Return (x, y) of the center of cell containing provided text 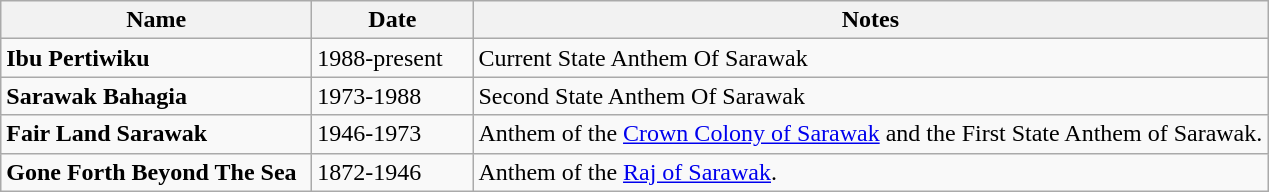
Notes (870, 20)
1946-1973 (392, 134)
Anthem of the Raj of Sarawak. (870, 172)
1973-1988 (392, 96)
Ibu Pertiwiku (156, 58)
Name (156, 20)
Current State Anthem Of Sarawak (870, 58)
Fair Land Sarawak (156, 134)
Second State Anthem Of Sarawak (870, 96)
Date (392, 20)
1872-1946 (392, 172)
Anthem of the Crown Colony of Sarawak and the First State Anthem of Sarawak. (870, 134)
1988-present (392, 58)
Gone Forth Beyond The Sea (156, 172)
Sarawak Bahagia (156, 96)
